Find where the given text appears and provide that cell's center as [X, Y] coordinate. 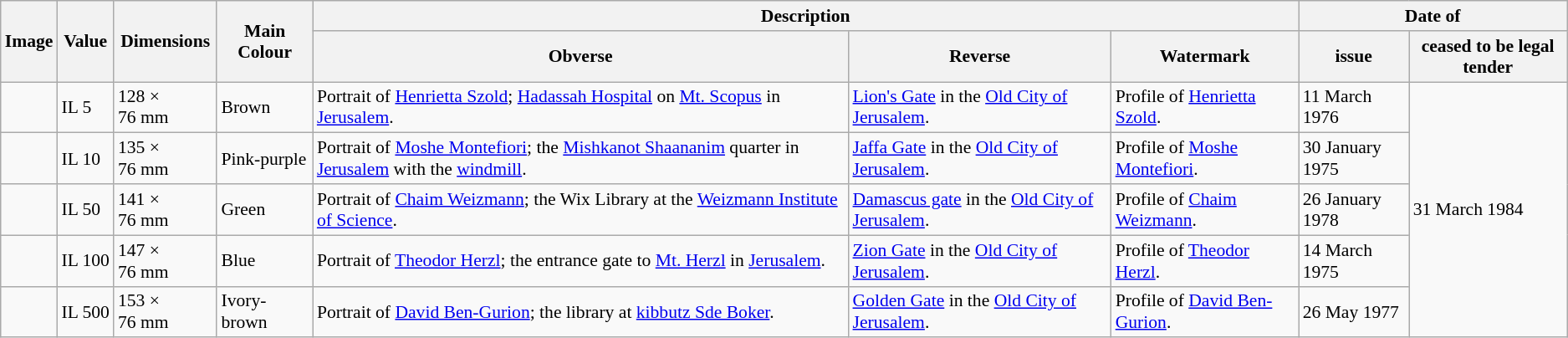
Portrait of David Ben-Gurion; the library at kibbutz Sde Boker. [580, 311]
Portrait of Moshe Montefiori; the Mishkanot Shaananim quarter in Jerusalem with the windmill. [580, 159]
147 × 76 mm [166, 261]
31 March 1984 [1489, 210]
11 March 1976 [1354, 107]
issue [1354, 57]
14 March 1975 [1354, 261]
Dimensions [166, 42]
IL 5 [85, 107]
Watermark [1205, 57]
26 January 1978 [1354, 209]
Portrait of Henrietta Szold; Hadassah Hospital on Mt. Scopus in Jerusalem. [580, 107]
Date of [1433, 16]
IL 500 [85, 311]
Lion's Gate in the Old City of Jerusalem. [979, 107]
Profile of Moshe Montefiori. [1205, 159]
30 January 1975 [1354, 159]
Portrait of Theodor Herzl; the entrance gate to Mt. Herzl in Jerusalem. [580, 261]
Zion Gate in the Old City of Jerusalem. [979, 261]
135 × 76 mm [166, 159]
Jaffa Gate in the Old City of Jerusalem. [979, 159]
IL 50 [85, 209]
Reverse [979, 57]
Ivory-brown [264, 311]
Damascus gate in the Old City of Jerusalem. [979, 209]
IL 100 [85, 261]
Profile of Henrietta Szold. [1205, 107]
ceased to be legal tender [1489, 57]
153 × 76 mm [166, 311]
Value [85, 42]
Description [806, 16]
Pink-purple [264, 159]
Main Colour [264, 42]
Profile of Theodor Herzl. [1205, 261]
128 × 76 mm [166, 107]
Profile of David Ben-Gurion. [1205, 311]
Portrait of Chaim Weizmann; the Wix Library at the Weizmann Institute of Science. [580, 209]
Brown [264, 107]
Green [264, 209]
26 May 1977 [1354, 311]
Blue [264, 261]
Profile of Chaim Weizmann. [1205, 209]
Golden Gate in the Old City of Jerusalem. [979, 311]
Image [29, 42]
Obverse [580, 57]
IL 10 [85, 159]
141 × 76 mm [166, 209]
